For the text-containing cell, return its midpoint in [X, Y] coordinate format. 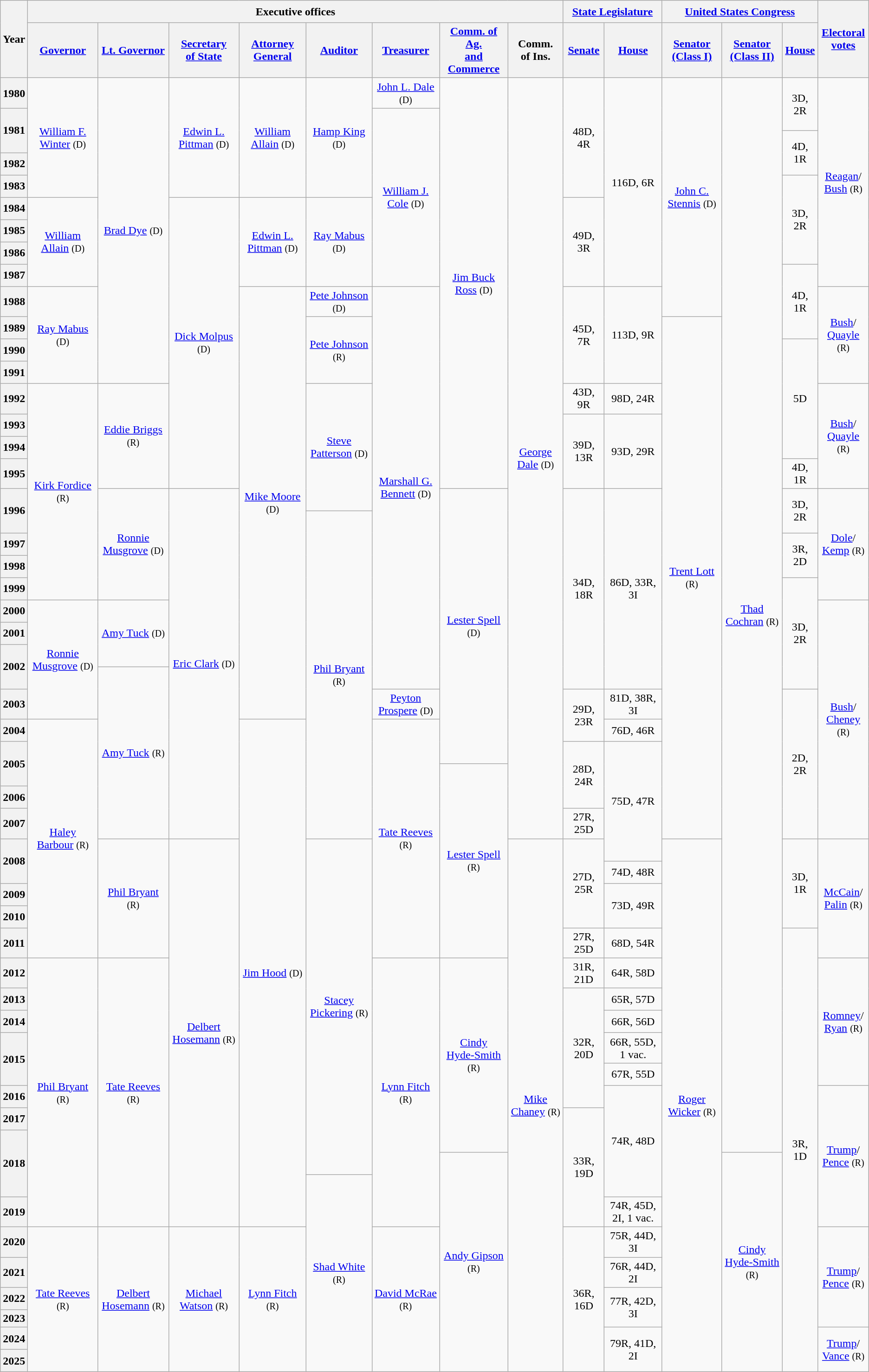
2025 [14, 1361]
93D, 29R [633, 451]
2019 [14, 1212]
2015 [14, 1059]
27D, 25R [584, 883]
67R, 55D [633, 1074]
2014 [14, 1021]
2008 [14, 861]
1981 [14, 130]
1986 [14, 253]
Hamp King (D) [339, 137]
Kirk Fordice (R) [63, 492]
98D, 24R [633, 398]
1997 [14, 544]
Amy Tuck (R) [134, 753]
United States Congress [740, 12]
43D, 9R [584, 398]
1993 [14, 425]
3R, 1D [800, 1150]
2007 [14, 824]
Senate [584, 50]
Amy Tuck (D) [134, 633]
75R, 44D, 3I [633, 1242]
2009 [14, 894]
66R, 55D, 1 vac. [633, 1047]
2011 [14, 943]
1998 [14, 566]
2021 [14, 1272]
2020 [14, 1242]
1996 [14, 511]
2002 [14, 667]
Michael Watson (R) [204, 1299]
28D, 24R [584, 775]
1988 [14, 302]
1980 [14, 93]
31R, 21D [584, 973]
Dole/Kemp (R) [843, 544]
Steve Patterson (D) [339, 447]
McCain/Palin (R) [843, 898]
1995 [14, 474]
74D, 48R [633, 872]
Eric Clark (D) [204, 663]
2023 [14, 1319]
William F. Winter (D) [63, 137]
Roger Wicker (R) [692, 1105]
2D, 2R [800, 764]
68D, 54R [633, 943]
Marshall G.Bennett (D) [406, 488]
49D, 3R [584, 242]
1982 [14, 164]
1985 [14, 231]
David McRae (R) [406, 1299]
Trent Lott (R) [692, 578]
Brad Dye (D) [134, 231]
66R, 56D [633, 1021]
39D, 13R [584, 451]
Lester Spell (D) [473, 626]
2006 [14, 797]
34D, 18R [584, 589]
3D, 1R [800, 883]
Jim Hood (D) [273, 973]
76R, 44D, 2I [633, 1272]
Shad White (R) [339, 1273]
2012 [14, 973]
45D, 7R [584, 335]
65R, 57D [633, 999]
64R, 58D [633, 973]
State Legislature [612, 12]
Lt. Governor [134, 50]
Peyton Prospere (D) [406, 704]
Mike Moore (D) [273, 503]
John L. Dale (D) [406, 93]
2004 [14, 730]
Thad Cochran (R) [752, 615]
1983 [14, 186]
1987 [14, 275]
Year [14, 39]
48D, 4R [584, 137]
81D, 38R, 3I [633, 704]
3R, 2D [800, 555]
Comm. of Ag.and Commerce [473, 50]
2017 [14, 1118]
2018 [14, 1163]
116D, 6R [633, 182]
74R, 48D [633, 1141]
1990 [14, 350]
John C. Stennis (D) [692, 197]
2022 [14, 1299]
1991 [14, 372]
William J. Cole (D) [406, 197]
Pete Johnson (R) [339, 350]
Lester Spell (R) [473, 861]
2000 [14, 611]
77R, 42D, 3I [633, 1307]
113D, 9R [633, 335]
2003 [14, 704]
2016 [14, 1096]
5D [800, 398]
Romney/Ryan (R) [843, 1021]
Treasurer [406, 50]
2005 [14, 764]
Andy Gipson (R) [473, 1262]
2010 [14, 917]
Comm.of Ins. [536, 50]
1989 [14, 328]
Electoralvotes [843, 39]
Secretaryof State [204, 50]
Eddie Briggs (R) [134, 436]
86D, 33R, 3I [633, 589]
Reagan/Bush (R) [843, 182]
1994 [14, 447]
74R, 45D, 2I, 1 vac. [633, 1212]
Governor [63, 50]
Jim Buck Ross (D) [473, 283]
1999 [14, 589]
29D, 23R [584, 715]
2001 [14, 633]
Senator (Class II) [752, 50]
76D, 46R [633, 730]
1992 [14, 398]
2013 [14, 999]
2024 [14, 1339]
Mike Chaney (R) [536, 1105]
Dick Molpus (D) [204, 343]
Senator (Class I) [692, 50]
36R, 16D [584, 1299]
Haley Barbour (R) [63, 839]
79R, 41D, 2I [633, 1350]
1984 [14, 208]
George Dale (D) [536, 458]
73D, 49R [633, 905]
Executive offices [295, 12]
32R, 20D [584, 1047]
33R, 19D [584, 1167]
Bush/Cheney (R) [843, 719]
Stacey Pickering (R) [339, 1007]
Auditor [339, 50]
AttorneyGeneral [273, 50]
75D, 47R [633, 801]
Pete Johnson (D) [339, 302]
Trump/Vance (R) [843, 1350]
